For the text-containing cell, return its midpoint in (X, Y) coordinate format. 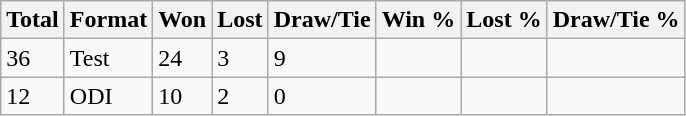
10 (182, 96)
3 (240, 58)
9 (322, 58)
0 (322, 96)
Total (33, 20)
Win % (418, 20)
Format (108, 20)
36 (33, 58)
Draw/Tie (322, 20)
Test (108, 58)
2 (240, 96)
24 (182, 58)
Draw/Tie % (616, 20)
Lost (240, 20)
Won (182, 20)
12 (33, 96)
Lost % (504, 20)
ODI (108, 96)
